Locate the cell with the specified text and output its [x, y] center coordinate. 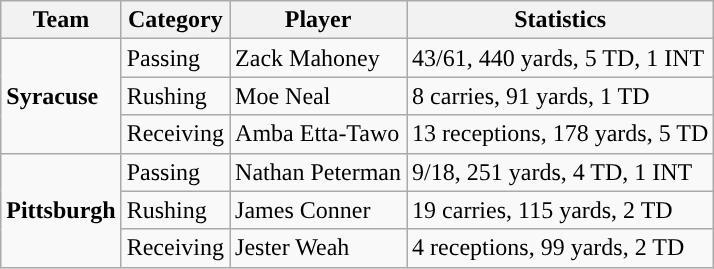
8 carries, 91 yards, 1 TD [560, 96]
Jester Weah [318, 248]
4 receptions, 99 yards, 2 TD [560, 248]
19 carries, 115 yards, 2 TD [560, 210]
Player [318, 20]
Moe Neal [318, 96]
Amba Etta-Tawo [318, 134]
Statistics [560, 20]
Nathan Peterman [318, 172]
James Conner [318, 210]
Zack Mahoney [318, 58]
13 receptions, 178 yards, 5 TD [560, 134]
Category [175, 20]
Syracuse [61, 96]
9/18, 251 yards, 4 TD, 1 INT [560, 172]
43/61, 440 yards, 5 TD, 1 INT [560, 58]
Pittsburgh [61, 210]
Team [61, 20]
